Find where the given text appears and provide that cell's center as [x, y] coordinate. 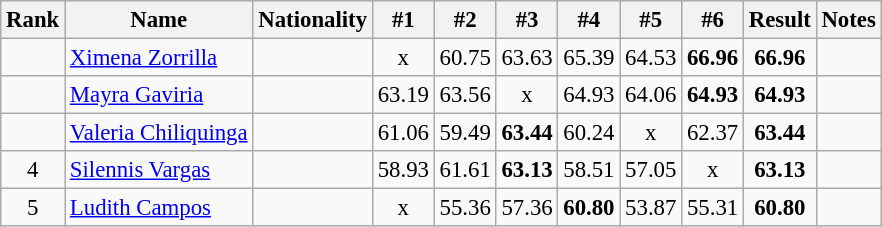
Notes [848, 20]
Ludith Campos [159, 208]
#2 [465, 20]
53.87 [651, 208]
63.56 [465, 95]
4 [33, 170]
Result [780, 20]
65.39 [589, 58]
61.61 [465, 170]
64.53 [651, 58]
59.49 [465, 133]
62.37 [713, 133]
60.75 [465, 58]
64.06 [651, 95]
60.24 [589, 133]
5 [33, 208]
#1 [403, 20]
57.36 [527, 208]
58.51 [589, 170]
55.36 [465, 208]
57.05 [651, 170]
Nationality [312, 20]
Mayra Gaviria [159, 95]
63.63 [527, 58]
Silennis Vargas [159, 170]
Rank [33, 20]
Name [159, 20]
#3 [527, 20]
55.31 [713, 208]
Valeria Chiliquinga [159, 133]
Ximena Zorrilla [159, 58]
#5 [651, 20]
61.06 [403, 133]
#4 [589, 20]
#6 [713, 20]
63.19 [403, 95]
58.93 [403, 170]
